Output the (X, Y) coordinate of the center of the cell containing the given text.  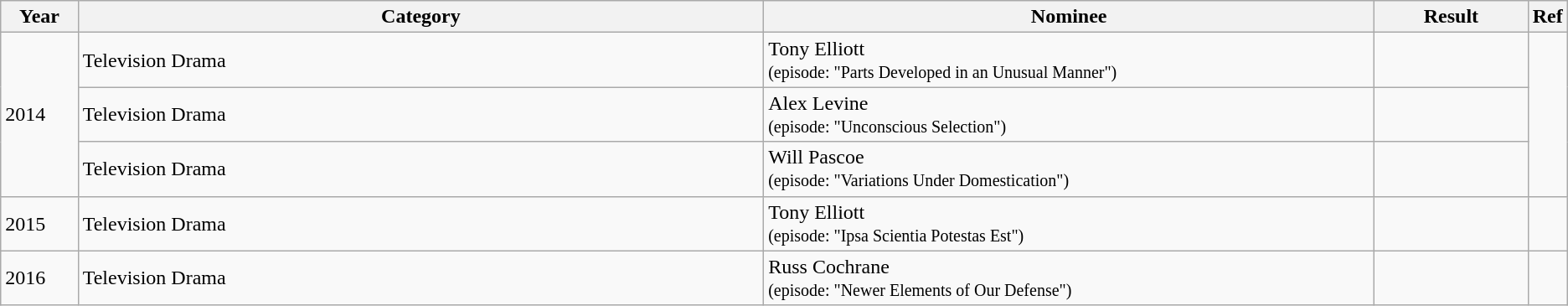
Category (420, 17)
Alex Levine(episode: "Unconscious Selection") (1069, 114)
2015 (39, 223)
Tony Elliott(episode: "Ipsa Scientia Potestas Est") (1069, 223)
2014 (39, 114)
2016 (39, 278)
Nominee (1069, 17)
Ref (1548, 17)
Will Pascoe(episode: "Variations Under Domestication") (1069, 169)
Result (1452, 17)
Year (39, 17)
Tony Elliott(episode: "Parts Developed in an Unusual Manner") (1069, 60)
Russ Cochrane(episode: "Newer Elements of Our Defense") (1069, 278)
